Find where the given text appears and provide that cell's center as (x, y) coordinate. 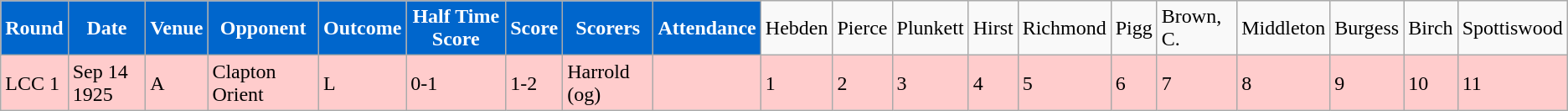
Scorers (608, 29)
Hirst (993, 29)
Sep 14 1925 (106, 82)
Plunkett (930, 29)
Harrold (og) (608, 82)
LCC 1 (34, 82)
1 (797, 82)
3 (930, 82)
10 (1431, 82)
Clapton Orient (263, 82)
Middleton (1283, 29)
Venue (177, 29)
8 (1283, 82)
Pierce (863, 29)
Brown, C. (1196, 29)
Attendance (707, 29)
Pigg (1134, 29)
7 (1196, 82)
Spottiswood (1513, 29)
A (177, 82)
1-2 (534, 82)
Opponent (263, 29)
6 (1134, 82)
2 (863, 82)
Half Time Score (456, 29)
L (362, 82)
Outcome (362, 29)
Date (106, 29)
Hebden (797, 29)
5 (1064, 82)
9 (1367, 82)
4 (993, 82)
Round (34, 29)
11 (1513, 82)
Richmond (1064, 29)
Burgess (1367, 29)
Birch (1431, 29)
Score (534, 29)
0-1 (456, 82)
